Search for the cell housing the specified text and yield its [x, y] center coordinate. 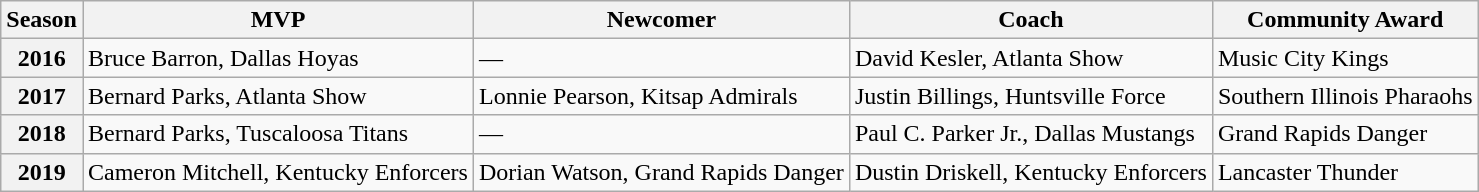
Dustin Driskell, Kentucky Enforcers [1030, 172]
Lonnie Pearson, Kitsap Admirals [661, 96]
Newcomer [661, 20]
Lancaster Thunder [1345, 172]
Music City Kings [1345, 58]
2016 [42, 58]
Dorian Watson, Grand Rapids Danger [661, 172]
Paul C. Parker Jr., Dallas Mustangs [1030, 134]
2018 [42, 134]
Bernard Parks, Atlanta Show [278, 96]
2019 [42, 172]
Community Award [1345, 20]
Justin Billings, Huntsville Force [1030, 96]
Bernard Parks, Tuscaloosa Titans [278, 134]
Season [42, 20]
Grand Rapids Danger [1345, 134]
Coach [1030, 20]
Cameron Mitchell, Kentucky Enforcers [278, 172]
MVP [278, 20]
Southern Illinois Pharaohs [1345, 96]
2017 [42, 96]
Bruce Barron, Dallas Hoyas [278, 58]
David Kesler, Atlanta Show [1030, 58]
